Return (x, y) of the center of cell containing provided text 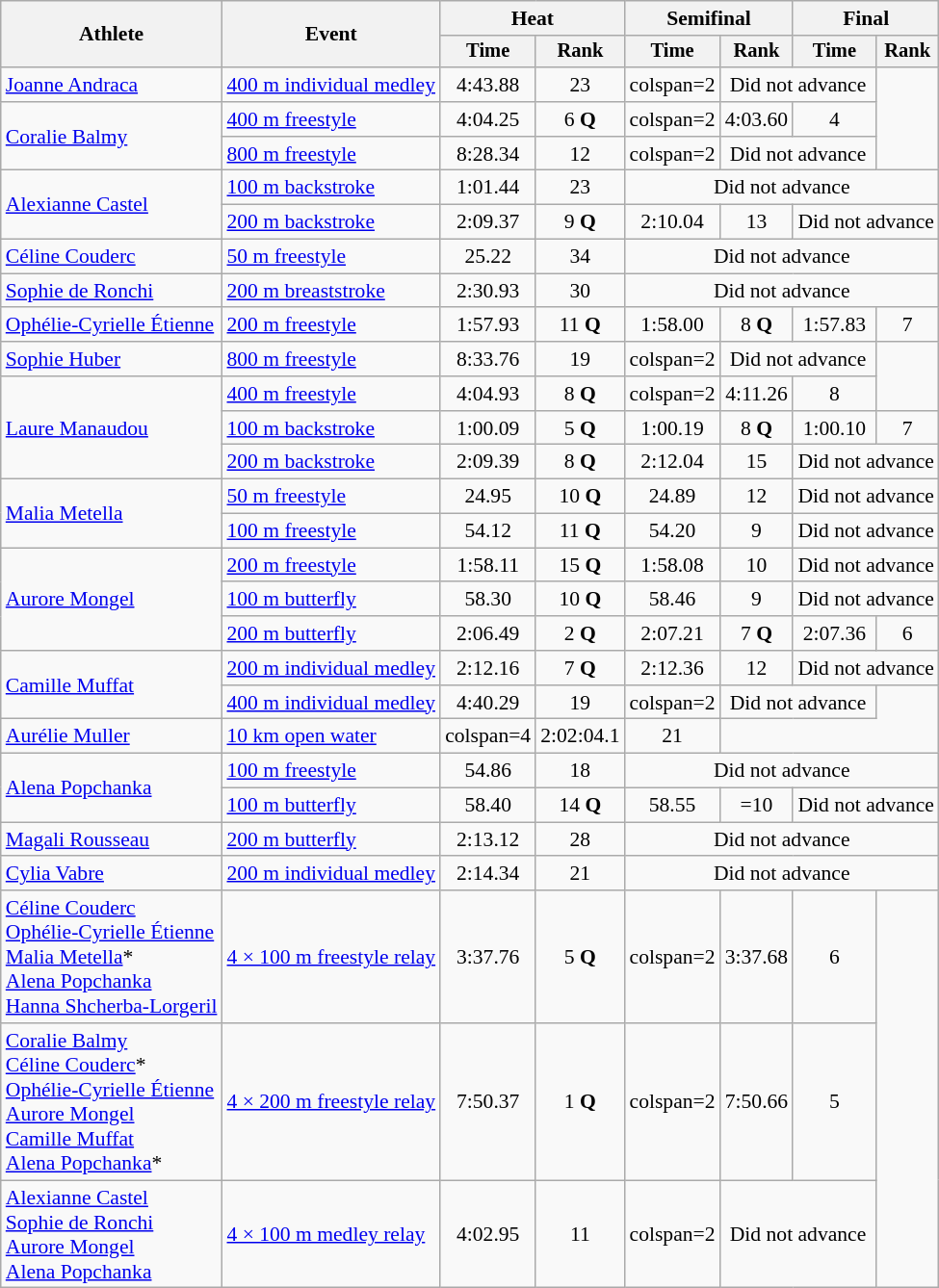
58.55 (672, 806)
Laure Manaudou (112, 427)
30 (580, 291)
Alexianne Castel (112, 204)
8:28.34 (487, 154)
18 (580, 771)
6 Q (580, 119)
1:01.44 (487, 188)
Sophie de Ronchi (112, 291)
4:04.93 (487, 394)
9 Q (580, 222)
Semifinal (709, 18)
58.46 (672, 600)
11 (580, 1234)
1:58.11 (487, 565)
Athlete (112, 35)
Magali Rousseau (112, 839)
54.20 (672, 531)
4:02.95 (487, 1234)
15 Q (580, 565)
Cylia Vabre (112, 874)
25.22 (487, 257)
1:57.93 (487, 325)
Alena Popchanka (112, 787)
4 × 200 m freestyle relay (331, 1101)
2:09.37 (487, 222)
2 Q (580, 633)
Camille Muffat (112, 685)
15 (757, 462)
Céline Couderc (112, 257)
54.86 (487, 771)
2:07.36 (834, 633)
4:40.29 (487, 703)
Coralie BalmyCéline Couderc*Ophélie-Cyrielle ÉtienneAurore MongelCamille MuffatAlena Popchanka* (112, 1101)
1:57.83 (834, 325)
2:02:04.1 (580, 736)
34 (580, 257)
2:06.49 (487, 633)
Joanne Andraca (112, 85)
3:37.68 (757, 957)
3:37.76 (487, 957)
14 Q (580, 806)
200 m breaststroke (331, 291)
24.89 (672, 497)
Ophélie-Cyrielle Étienne (112, 325)
1 Q (580, 1101)
2:14.34 (487, 874)
Malia Metella (112, 514)
Final (866, 18)
2:13.12 (487, 839)
4:03.60 (757, 119)
8:33.76 (487, 359)
4:04.25 (487, 119)
28 (580, 839)
Alexianne CastelSophie de RonchiAurore MongelAlena Popchanka (112, 1234)
1:00.19 (672, 428)
1:00.09 (487, 428)
2:30.93 (487, 291)
2:09.39 (487, 462)
2:10.04 (672, 222)
1:58.00 (672, 325)
colspan=4 (487, 736)
4 (834, 119)
=10 (757, 806)
10 km open water (331, 736)
58.40 (487, 806)
Aurore Mongel (112, 599)
2:07.21 (672, 633)
7:50.37 (487, 1101)
13 (757, 222)
2:12.16 (487, 668)
Event (331, 35)
5 (834, 1101)
24.95 (487, 497)
4:43.88 (487, 85)
10 (757, 565)
2:12.04 (672, 462)
1:00.10 (834, 428)
4:11.26 (757, 394)
7:50.66 (757, 1101)
58.30 (487, 600)
8 (834, 394)
54.12 (487, 531)
4 × 100 m freestyle relay (331, 957)
Heat (532, 18)
4 × 100 m medley relay (331, 1234)
Coralie Balmy (112, 137)
Céline CoudercOphélie-Cyrielle ÉtienneMalia Metella*Alena PopchankaHanna Shcherba-Lorgeril (112, 957)
Aurélie Muller (112, 736)
2:12.36 (672, 668)
Sophie Huber (112, 359)
1:58.08 (672, 565)
